Determine the (X, Y) coordinate at the center of the cell enclosing the given text.  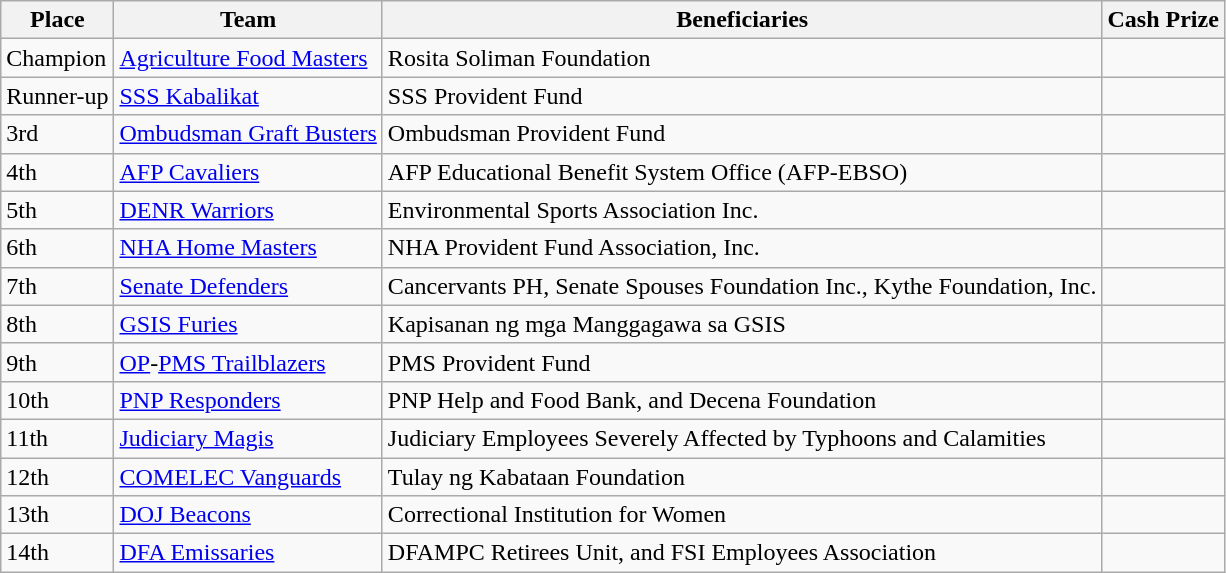
NHA Provident Fund Association, Inc. (742, 248)
PMS Provident Fund (742, 362)
Environmental Sports Association Inc. (742, 210)
DFAMPC Retirees Unit, and FSI Employees Association (742, 553)
Place (58, 20)
Cash Prize (1163, 20)
Team (248, 20)
14th (58, 553)
Kapisanan ng mga Manggagawa sa GSIS (742, 324)
Agriculture Food Masters (248, 58)
AFP Educational Benefit System Office (AFP-EBSO) (742, 172)
PNP Responders (248, 400)
9th (58, 362)
10th (58, 400)
Judiciary Employees Severely Affected by Typhoons and Calamities (742, 438)
Correctional Institution for Women (742, 515)
13th (58, 515)
SSS Provident Fund (742, 96)
Runner-up (58, 96)
Ombudsman Graft Busters (248, 134)
GSIS Furies (248, 324)
Tulay ng Kabataan Foundation (742, 477)
OP-PMS Trailblazers (248, 362)
SSS Kabalikat (248, 96)
7th (58, 286)
8th (58, 324)
PNP Help and Food Bank, and Decena Foundation (742, 400)
DENR Warriors (248, 210)
12th (58, 477)
6th (58, 248)
NHA Home Masters (248, 248)
4th (58, 172)
Cancervants PH, Senate Spouses Foundation Inc., Kythe Foundation, Inc. (742, 286)
DOJ Beacons (248, 515)
3rd (58, 134)
Senate Defenders (248, 286)
Rosita Soliman Foundation (742, 58)
Judiciary Magis (248, 438)
Ombudsman Provident Fund (742, 134)
11th (58, 438)
5th (58, 210)
DFA Emissaries (248, 553)
AFP Cavaliers (248, 172)
Champion (58, 58)
Beneficiaries (742, 20)
COMELEC Vanguards (248, 477)
